Locate the cell with the specified text and output its (x, y) center coordinate. 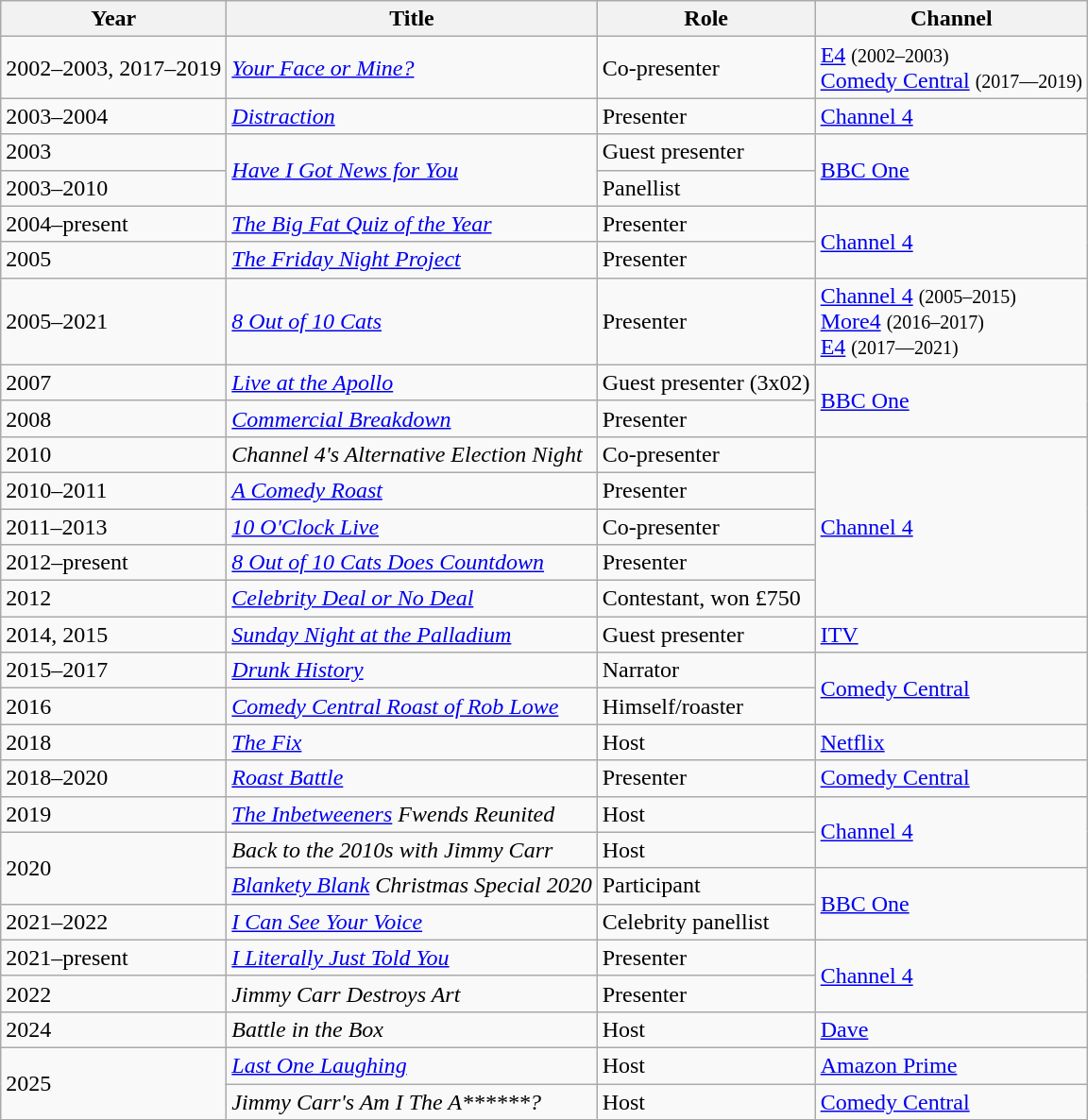
2008 (113, 418)
Amazon Prime (951, 1065)
Drunk History (412, 670)
2005 (113, 260)
Back to the 2010s with Jimmy Carr (412, 850)
2018–2020 (113, 778)
ITV (951, 635)
Celebrity panellist (706, 922)
The Friday Night Project (412, 260)
8 Out of 10 Cats (412, 321)
Narrator (706, 670)
Netflix (951, 742)
The Fix (412, 742)
2005–2021 (113, 321)
2002–2003, 2017–2019 (113, 68)
2010 (113, 454)
Title (412, 19)
2021–2022 (113, 922)
2025 (113, 1083)
Channel 4's Alternative Election Night (412, 454)
Year (113, 19)
2007 (113, 382)
Participant (706, 886)
Blankety Blank Christmas Special 2020 (412, 886)
Jimmy Carr Destroys Art (412, 993)
8 Out of 10 Cats Does Countdown (412, 563)
Have I Got News for You (412, 170)
2012–present (113, 563)
2010–2011 (113, 490)
2018 (113, 742)
2015–2017 (113, 670)
Himself/roaster (706, 706)
2003–2004 (113, 116)
Channel 4 (2005–2015)More4 (2016–2017)E4 (2017—2021) (951, 321)
A Comedy Roast (412, 490)
The Inbetweeners Fwends Reunited (412, 814)
Celebrity Deal or No Deal (412, 599)
Role (706, 19)
2021–present (113, 958)
Commercial Breakdown (412, 418)
2004–present (113, 224)
2016 (113, 706)
Channel (951, 19)
2012 (113, 599)
2022 (113, 993)
2020 (113, 868)
2014, 2015 (113, 635)
Distraction (412, 116)
Battle in the Box (412, 1029)
2019 (113, 814)
2003–2010 (113, 188)
Dave (951, 1029)
2003 (113, 152)
Last One Laughing (412, 1065)
2011–2013 (113, 526)
I Can See Your Voice (412, 922)
Contestant, won £750 (706, 599)
Guest presenter (3x02) (706, 382)
Jimmy Carr's Am I The A******? (412, 1102)
Comedy Central Roast of Rob Lowe (412, 706)
Your Face or Mine? (412, 68)
The Big Fat Quiz of the Year (412, 224)
I Literally Just Told You (412, 958)
2024 (113, 1029)
Panellist (706, 188)
Roast Battle (412, 778)
10 O'Clock Live (412, 526)
Live at the Apollo (412, 382)
Sunday Night at the Palladium (412, 635)
E4 (2002–2003)Comedy Central (2017—2019) (951, 68)
